Scan for the cell matching the given text and deliver its (X, Y) coordinate at center. 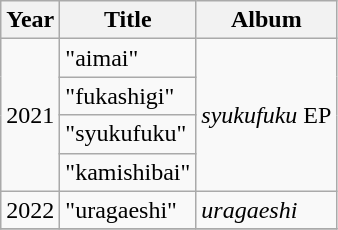
"kamishibai" (128, 172)
Album (266, 20)
syukufuku EP (266, 115)
"uragaeshi" (128, 210)
uragaeshi (266, 210)
2021 (30, 115)
2022 (30, 210)
Year (30, 20)
"syukufuku" (128, 134)
"fukashigi" (128, 96)
"aimai" (128, 58)
Title (128, 20)
